Determine the (X, Y) coordinate at the center of the cell enclosing the given text.  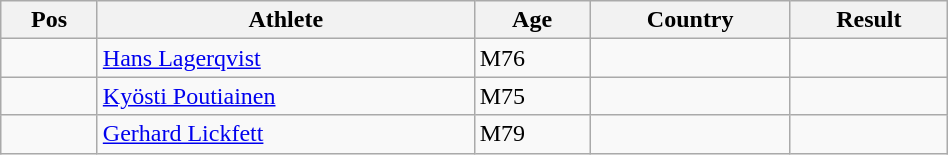
Age (532, 20)
Kyösti Poutiainen (286, 96)
Result (868, 20)
Pos (50, 20)
M75 (532, 96)
Country (690, 20)
Hans Lagerqvist (286, 58)
Gerhard Lickfett (286, 134)
M76 (532, 58)
M79 (532, 134)
Athlete (286, 20)
